Extract the (X, Y) coordinate from the center of the cell holding the provided text.  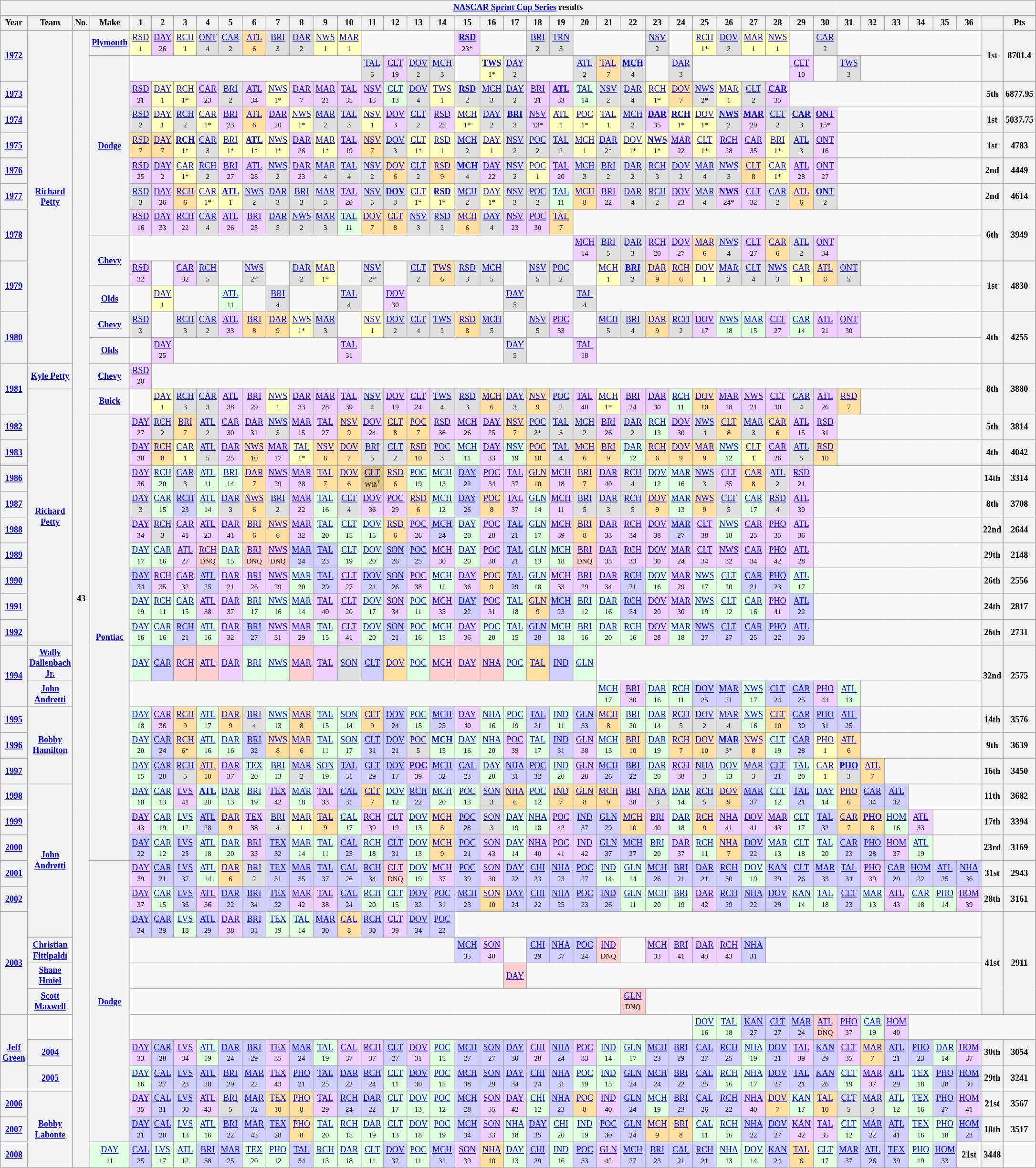
CLT26 (801, 874)
ONT16 (825, 146)
MCH14 (585, 248)
3 (185, 23)
24th (993, 606)
DAY38 (141, 453)
CAR26 (778, 453)
1990 (14, 581)
IND16 (561, 1155)
TRN3 (561, 43)
BRI12 (585, 606)
CLT39 (395, 925)
MAR42 (302, 899)
LVS12 (185, 822)
GLNDNQ (633, 1001)
TAL16 (325, 504)
BRI31 (254, 925)
DAY4 (492, 222)
6877.95 (1019, 94)
TEX28 (278, 1129)
RCH23 (185, 504)
SON17 (349, 745)
1972 (14, 55)
DAR (230, 663)
CLT38 (705, 530)
ATL34 (254, 94)
PHO37 (849, 1027)
NWS19 (705, 606)
GLN9 (538, 606)
22nd (993, 530)
27 (753, 23)
POC7 (419, 427)
BRI34 (254, 899)
DAR43 (705, 950)
15 (468, 23)
1999 (14, 822)
DAR26 (302, 146)
Buick (110, 401)
Scott Maxwell (50, 1001)
DAR25 (230, 453)
SON30 (492, 874)
4783 (1019, 146)
3576 (1019, 720)
20 (585, 23)
ATL1* (254, 146)
ONT34 (825, 248)
2001 (14, 874)
CHI24 (538, 1078)
SON29 (492, 1078)
POC20 (492, 632)
MAR25 (230, 1155)
KAN14 (801, 899)
DOV25 (705, 694)
SON43 (492, 848)
DAR38 (230, 925)
DAY37 (141, 899)
29 (801, 23)
NHA20 (492, 745)
DOV36 (372, 504)
3450 (1019, 771)
CAL37 (349, 1053)
3394 (1019, 822)
TEX38 (254, 822)
19 (561, 23)
RCH29 (729, 899)
MCH17 (608, 694)
HOM39 (969, 899)
DAY7 (163, 146)
DOV38 (657, 530)
NWS12 (729, 453)
BRI33 (254, 848)
DAR32 (230, 632)
DAY42 (515, 1104)
TAL32 (825, 822)
RCH15 (349, 1129)
PHO18 (945, 1129)
INDDNQ (608, 950)
28 (778, 23)
LVS23 (185, 1078)
1997 (14, 771)
GLN11 (633, 899)
DAY15 (141, 771)
5037.75 (1019, 120)
6th (993, 235)
35 (945, 23)
PHO14 (945, 899)
14 (442, 23)
12 (395, 23)
4614 (1019, 197)
8701.4 (1019, 55)
MCH31 (442, 1155)
GLN10 (538, 479)
GLN38 (585, 745)
BRI30 (633, 694)
IND (561, 663)
PHO41 (778, 606)
CAR41 (185, 530)
NSV6 (325, 453)
MAR33 (825, 874)
TWS4 (442, 401)
DOV4 (419, 94)
ATL7 (873, 771)
Make (110, 23)
2002 (14, 899)
ONT15* (825, 120)
CAR12 (163, 848)
IND19 (585, 1129)
Kyle Petty (50, 376)
26 (729, 23)
4 (208, 23)
DAY17 (141, 555)
KAN39 (778, 874)
LVS13 (185, 1129)
DAR13 (230, 797)
DAR30 (657, 401)
CLT41 (349, 632)
POC25 (419, 555)
DAY39 (141, 874)
TEX42 (278, 797)
DAR12 (633, 453)
TEX43 (278, 1078)
43 (81, 599)
PHO39 (873, 874)
TEX31 (278, 874)
DAR34 (608, 581)
RCH28 (729, 146)
4449 (1019, 171)
POC9 (492, 581)
MCH32 (442, 771)
DOV34 (419, 925)
BRI14 (230, 479)
30 (825, 23)
TAL6 (801, 1155)
DAR31 (254, 427)
RCH43 (729, 950)
16th (993, 771)
IND42 (585, 848)
MAR20 (302, 581)
SON19 (325, 771)
POC32 (538, 771)
25 (705, 23)
23 (657, 23)
NHA10 (492, 1155)
NWSDNQ (278, 555)
DOV (395, 663)
ATL18 (208, 848)
RCH38 (681, 771)
1996 (14, 745)
NSV4 (372, 401)
CAL24 (349, 899)
TWS3 (849, 69)
GLN29 (608, 822)
1982 (14, 427)
MCH12 (442, 504)
2000 (14, 848)
RCH4 (633, 479)
CLT29 (372, 771)
ATL30 (801, 504)
CLT (372, 663)
GLN33 (585, 720)
PHO22 (778, 632)
KAN24 (778, 1155)
DOV22 (753, 848)
5 (230, 23)
DAR5 (278, 222)
2004 (50, 1053)
CHI20 (561, 1129)
RSD31 (825, 427)
1998 (14, 797)
GLN (585, 663)
33 (896, 23)
31 (849, 23)
18 (538, 23)
CAR36 (163, 720)
RCH6* (185, 745)
1983 (14, 453)
POC27 (585, 874)
BRI9 (608, 453)
ATLDNQ (825, 1027)
NHA6 (515, 797)
RCH37 (372, 1053)
DAR15 (230, 555)
MCH39 (561, 530)
2148 (1019, 555)
TAL25 (325, 1078)
PHO31 (825, 720)
LVS17 (163, 1155)
DOV23 (681, 197)
3949 (1019, 235)
CAR39 (163, 925)
RSD23* (468, 43)
TAL27 (325, 427)
2943 (1019, 874)
32nd (993, 676)
1995 (14, 720)
2 (163, 23)
34 (921, 23)
11th (993, 797)
POC26 (419, 530)
TEX10 (278, 1104)
1994 (14, 676)
CLT23 (849, 899)
DAR6 (230, 874)
MCH38 (468, 1078)
ATL41 (896, 1129)
2911 (1019, 963)
CHI22 (538, 899)
ATL20 (208, 797)
PHO42 (778, 555)
DAR40 (608, 479)
NHA (492, 663)
23rd (993, 848)
CAL23 (468, 771)
CLT7 (372, 797)
2817 (1019, 606)
4042 (1019, 453)
GLN42 (608, 1155)
RSD16 (141, 222)
CLT21 (778, 771)
ATL15 (801, 427)
IND37 (585, 822)
PHO19 (921, 1155)
NWS27 (705, 632)
LVS34 (185, 1053)
NWS31 (278, 632)
3517 (1019, 1129)
4830 (1019, 286)
HOM23 (969, 1129)
BRI13 (278, 771)
TAL17 (538, 745)
DAY1* (492, 197)
CLT1 (753, 453)
BRI (254, 663)
POC42 (561, 822)
IND31 (561, 745)
BRI25 (254, 222)
LVS41 (185, 797)
NHA37 (561, 950)
TAL1* (302, 453)
22 (633, 23)
RSD9 (442, 171)
NHA25 (561, 899)
NSV23 (515, 222)
CHI23 (538, 874)
POC21 (468, 848)
2007 (14, 1129)
2575 (1019, 676)
MCH10 (633, 822)
BRI40 (657, 822)
MCH28 (468, 1104)
2731 (1019, 632)
1980 (14, 337)
POC1* (585, 120)
DAY27 (141, 427)
3708 (1019, 504)
SON34 (395, 606)
MAR16 (681, 479)
LVS25 (185, 848)
2008 (14, 1155)
3169 (1019, 848)
1 (141, 23)
POC41 (561, 848)
1979 (14, 286)
TWS1* (492, 69)
CHI12 (538, 1104)
CAL8 (349, 925)
POC3 (442, 453)
NWS5 (278, 427)
CAL11 (705, 1129)
POC13 (468, 797)
Shane Hmiel (50, 976)
3682 (1019, 797)
1989 (14, 555)
ATL13 (849, 694)
NWS (278, 663)
NWS9 (705, 504)
CLT30 (778, 401)
Plymouth (110, 43)
Christian Fittipaldi (50, 950)
DOV14 (753, 1155)
DOV18 (419, 1129)
Jeff Green (14, 1053)
9th (993, 745)
POC34 (492, 479)
1992 (14, 632)
SON10 (492, 899)
PHO3 (849, 771)
TWS6 (442, 273)
MAR17 (278, 453)
PHO27 (945, 1104)
RCH25 (729, 1053)
NWS32 (729, 555)
NHA24 (561, 1053)
3639 (1019, 745)
CAR29 (896, 874)
1991 (14, 606)
TAL10 (825, 1104)
LVS37 (185, 874)
RSD32 (141, 273)
BRI6 (254, 530)
DAY40 (468, 720)
CLT32 (753, 197)
2556 (1019, 581)
HOM33 (945, 1155)
KAN42 (801, 1129)
POC5 (419, 745)
18th (993, 1129)
POC10 (538, 453)
4255 (1019, 337)
Bobby Hamilton (50, 745)
NHA36 (969, 874)
GLN13 (538, 555)
IND20 (561, 771)
DAY21 (141, 1129)
PHO21 (302, 1078)
3161 (1019, 899)
2006 (14, 1104)
ATL22 (801, 606)
GLN8 (585, 797)
CHI28 (538, 1053)
ONT30 (849, 324)
CLT9 (372, 720)
CAR14 (801, 324)
24 (681, 23)
RSD1* (442, 197)
DAR23 (302, 171)
3567 (1019, 1104)
NSV19 (515, 453)
SON14 (349, 720)
CAR8 (753, 479)
BRI17 (254, 606)
ATL32 (896, 797)
NHA16 (492, 720)
41st (993, 963)
TAL1 (608, 120)
ONT4 (208, 43)
CAR13 (163, 797)
MAR35 (302, 874)
IND7 (561, 797)
1973 (14, 94)
POC29 (395, 504)
3054 (1019, 1053)
SON35 (492, 1104)
TAL23 (325, 555)
17 (515, 23)
TEX22 (278, 899)
HOM30 (969, 1078)
1977 (14, 197)
RCH18 (372, 848)
CAR7 (849, 822)
ONT27 (825, 171)
NASCAR Sprint Cup Series results (518, 8)
CLTWth† (372, 479)
Bobby Labonte (50, 1130)
PHO35 (778, 530)
RSD20 (141, 376)
CLT18 (801, 848)
NHA17 (753, 1078)
RCH1 (185, 43)
ONT5 (849, 273)
1974 (14, 120)
DAY24 (515, 899)
IND11 (561, 720)
3448 (993, 1155)
Pontiac (110, 637)
CAR (163, 663)
CAL21 (681, 1155)
KAN27 (753, 1027)
MAR7 (873, 1053)
MCH37 (442, 874)
DOV28 (657, 632)
ONT2 (825, 197)
DOV1 (705, 273)
NHA19 (753, 1053)
DAR2* (608, 146)
NSV13* (538, 120)
2644 (1019, 530)
TAL33 (325, 797)
POC2* (538, 427)
2005 (50, 1078)
RCH35 (163, 581)
10 (349, 23)
NWS21 (753, 401)
TAL9 (325, 822)
HOM16 (896, 822)
DOV41 (753, 822)
RCHDNQ (208, 555)
TEX39 (896, 1155)
NHA41 (729, 822)
DOV15 (372, 530)
SON39 (468, 1155)
6 (254, 23)
MCH (442, 663)
ATL (208, 663)
HOM40 (896, 1027)
CAL28 (163, 1129)
ATL10 (208, 771)
TWS1 (442, 94)
SON21 (395, 632)
SON33 (492, 1129)
16 (492, 23)
MCH34 (468, 1129)
PHO1 (825, 745)
RSD36 (442, 427)
LVS30 (185, 1104)
PHO43 (825, 694)
Wally Dallenbach Jr. (50, 663)
DAY11 (110, 1155)
IND40 (608, 1104)
CAR18 (921, 899)
1976 (14, 171)
36 (969, 23)
Pts (1019, 23)
NWS24* (729, 197)
NHA7 (729, 848)
2003 (14, 963)
DAR41 (230, 530)
7 (278, 23)
SON (349, 663)
1975 (14, 146)
TEX35 (278, 1053)
NSV13 (372, 94)
CLTDNQ (395, 874)
RCH39 (372, 822)
RSD8 (468, 324)
KAN29 (825, 1053)
17th (993, 822)
TAL2 (561, 146)
RCH8 (163, 453)
BRI24 (633, 401)
PHO12 (278, 1155)
BRI41 (681, 950)
RCH7 (681, 745)
Year (14, 23)
DAY30 (515, 1053)
1988 (14, 530)
11 (372, 23)
GLN18 (538, 581)
HOM41 (969, 1104)
21 (608, 23)
MAR (302, 663)
BRI10 (633, 745)
TWS2 (442, 324)
RCH (185, 663)
1987 (14, 504)
KAN17 (801, 1104)
TAL5 (372, 69)
ATL23 (208, 530)
8 (302, 23)
3241 (1019, 1078)
DAY13 (515, 1155)
31st (993, 874)
SON27 (492, 1053)
MAR9 (705, 453)
BRI32 (254, 745)
CAR17 (753, 504)
DAR42 (705, 899)
No. (81, 23)
NWS10 (254, 453)
1981 (14, 388)
3814 (1019, 427)
9 (325, 23)
LVS18 (185, 925)
MCH30 (442, 555)
DOV31 (419, 1053)
CAR24 (163, 745)
POC16 (419, 632)
TEX32 (278, 848)
POC1 (538, 171)
NSV2* (372, 273)
RCH33 (633, 555)
KAN26 (825, 1078)
IND26 (608, 899)
MCH25 (442, 720)
MCH19 (657, 1104)
32 (873, 23)
1986 (14, 479)
TEX19 (278, 925)
ATL3 (801, 146)
MAR3* (729, 745)
ATL27 (185, 555)
28th (993, 899)
DAY43 (141, 822)
PHO6 (849, 797)
NWS13 (278, 720)
RSD4 (778, 504)
BRI16 (585, 632)
POC24 (585, 950)
DOV29 (778, 899)
LVS36 (185, 899)
1978 (14, 235)
NHA13 (729, 1155)
IND15 (608, 1078)
CLT34 (705, 555)
ATL35 (801, 632)
GLN37 (608, 848)
30th (993, 1053)
TAL38 (325, 899)
3880 (1019, 388)
HOM22 (921, 874)
DAR24 (230, 1053)
SON40 (492, 950)
13 (419, 23)
TEX18 (921, 1078)
MAR27 (681, 530)
Team (50, 23)
MAR8 (302, 720)
3314 (1019, 479)
CAL17 (349, 822)
